Detect which cell encompasses the target text, then output its [x, y] center coordinate. 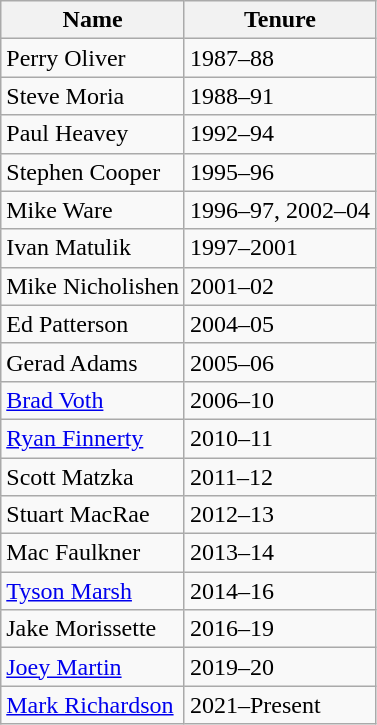
1996–97, 2002–04 [280, 210]
Gerad Adams [93, 362]
Tenure [280, 20]
1992–94 [280, 134]
2019–20 [280, 667]
Brad Voth [93, 400]
Ryan Finnerty [93, 438]
Mike Ware [93, 210]
Perry Oliver [93, 58]
Mark Richardson [93, 705]
2006–10 [280, 400]
Stuart MacRae [93, 515]
1988–91 [280, 96]
Jake Morissette [93, 629]
2004–05 [280, 324]
1995–96 [280, 172]
2012–13 [280, 515]
2016–19 [280, 629]
Ivan Matulik [93, 248]
Joey Martin [93, 667]
2001–02 [280, 286]
Tyson Marsh [93, 591]
2011–12 [280, 477]
2013–14 [280, 553]
1987–88 [280, 58]
Paul Heavey [93, 134]
Stephen Cooper [93, 172]
Mike Nicholishen [93, 286]
Scott Matzka [93, 477]
Steve Moria [93, 96]
2014–16 [280, 591]
2005–06 [280, 362]
2010–11 [280, 438]
Name [93, 20]
Ed Patterson [93, 324]
Mac Faulkner [93, 553]
2021–Present [280, 705]
1997–2001 [280, 248]
